Provide the [x, y] coordinate of the cell's center where the given text is located.  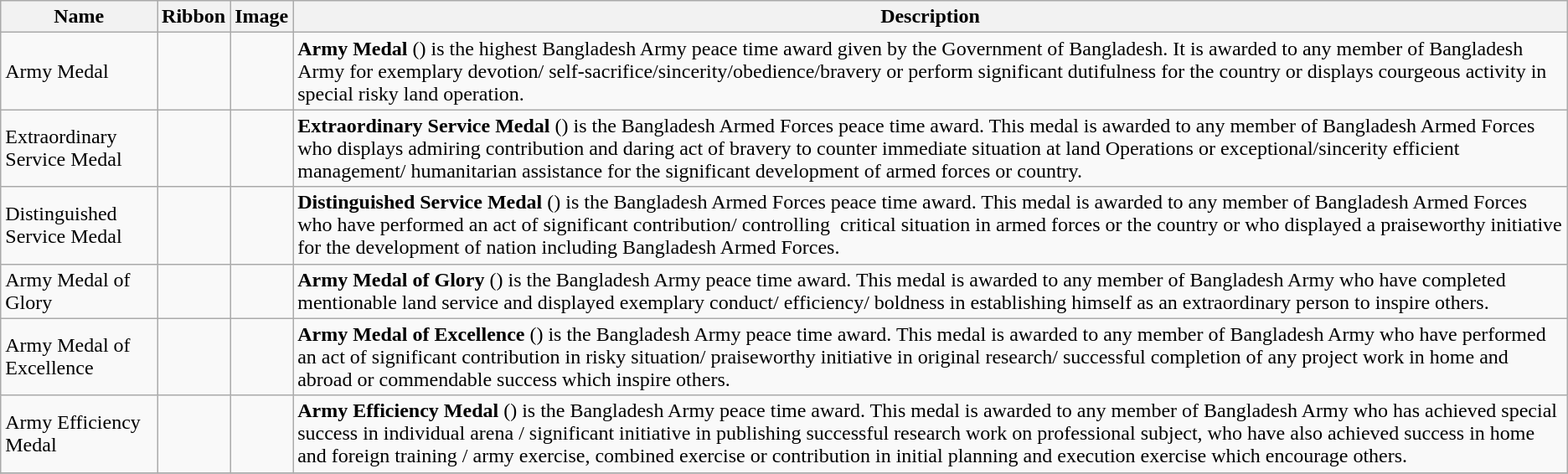
Army Efficiency Medal [79, 434]
Description [931, 17]
Distinguished Service Medal [79, 225]
Name [79, 17]
Army Medal [79, 71]
Army Medal of Glory [79, 291]
Image [261, 17]
Extraordinary Service Medal [79, 148]
Army Medal of Excellence [79, 357]
Ribbon [194, 17]
